Extract the (X, Y) coordinate from the center of the cell holding the provided text.  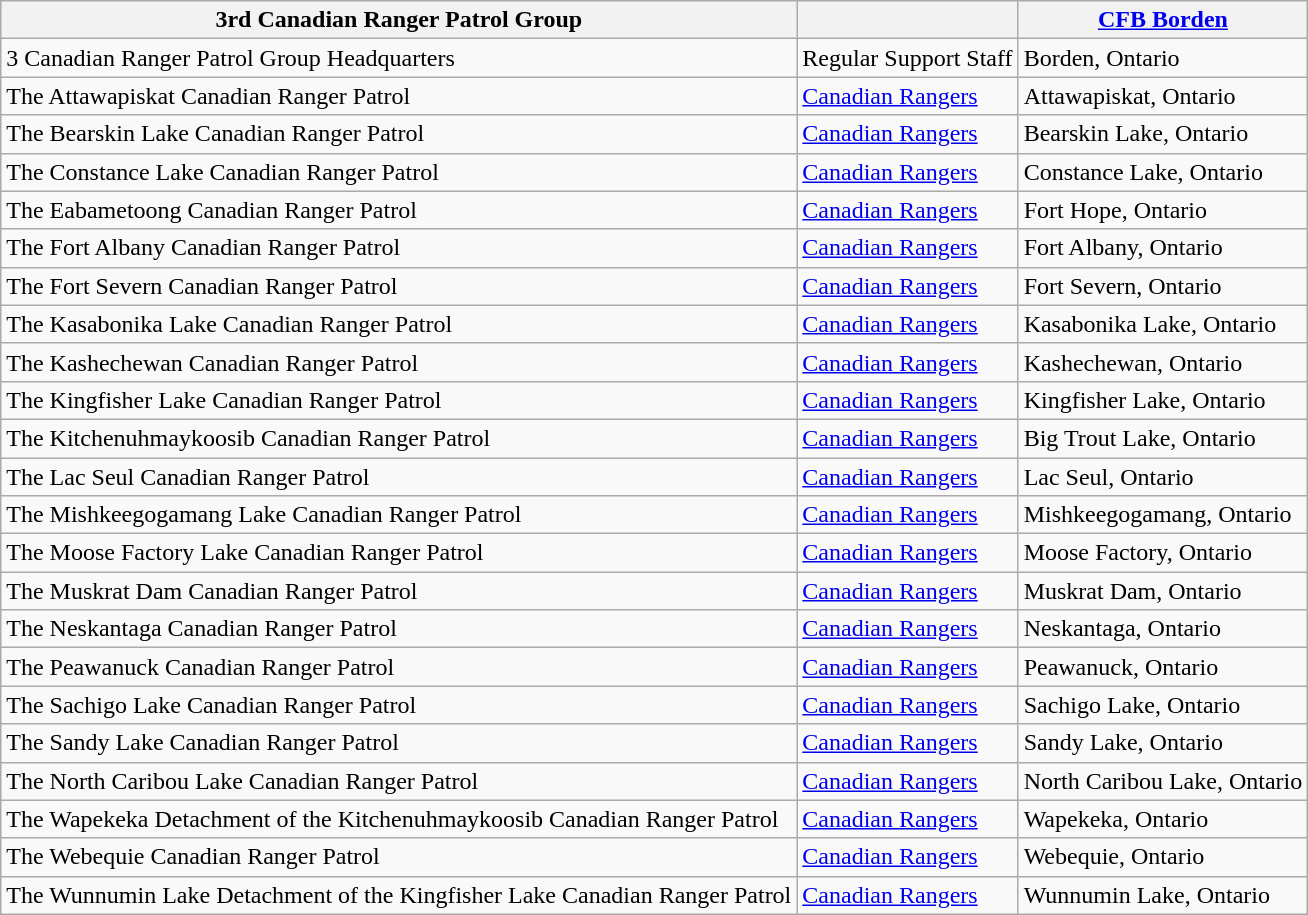
The Constance Lake Canadian Ranger Patrol (399, 172)
The Lac Seul Canadian Ranger Patrol (399, 477)
Sandy Lake, Ontario (1163, 743)
3 Canadian Ranger Patrol Group Headquarters (399, 58)
Wapekeka, Ontario (1163, 819)
Mishkeegogamang, Ontario (1163, 515)
Kasabonika Lake, Ontario (1163, 324)
The Kitchenuhmaykoosib Canadian Ranger Patrol (399, 438)
The Mishkeegogamang Lake Canadian Ranger Patrol (399, 515)
Neskantaga, Ontario (1163, 629)
3rd Canadian Ranger Patrol Group (399, 20)
The Wunnumin Lake Detachment of the Kingfisher Lake Canadian Ranger Patrol (399, 895)
Borden, Ontario (1163, 58)
Constance Lake, Ontario (1163, 172)
The Eabametoong Canadian Ranger Patrol (399, 210)
Fort Severn, Ontario (1163, 286)
Kashechewan, Ontario (1163, 362)
Big Trout Lake, Ontario (1163, 438)
The Peawanuck Canadian Ranger Patrol (399, 667)
Peawanuck, Ontario (1163, 667)
The Wapekeka Detachment of the Kitchenuhmaykoosib Canadian Ranger Patrol (399, 819)
The Sandy Lake Canadian Ranger Patrol (399, 743)
Muskrat Dam, Ontario (1163, 591)
Fort Hope, Ontario (1163, 210)
The Bearskin Lake Canadian Ranger Patrol (399, 134)
The Muskrat Dam Canadian Ranger Patrol (399, 591)
The Fort Severn Canadian Ranger Patrol (399, 286)
The Webequie Canadian Ranger Patrol (399, 857)
North Caribou Lake, Ontario (1163, 781)
The Moose Factory Lake Canadian Ranger Patrol (399, 553)
Kingfisher Lake, Ontario (1163, 400)
The Sachigo Lake Canadian Ranger Patrol (399, 705)
The Kasabonika Lake Canadian Ranger Patrol (399, 324)
Attawapiskat, Ontario (1163, 96)
The North Caribou Lake Canadian Ranger Patrol (399, 781)
Moose Factory, Ontario (1163, 553)
Webequie, Ontario (1163, 857)
The Fort Albany Canadian Ranger Patrol (399, 248)
Wunnumin Lake, Ontario (1163, 895)
The Kashechewan Canadian Ranger Patrol (399, 362)
Sachigo Lake, Ontario (1163, 705)
CFB Borden (1163, 20)
The Kingfisher Lake Canadian Ranger Patrol (399, 400)
The Neskantaga Canadian Ranger Patrol (399, 629)
Fort Albany, Ontario (1163, 248)
Lac Seul, Ontario (1163, 477)
The Attawapiskat Canadian Ranger Patrol (399, 96)
Bearskin Lake, Ontario (1163, 134)
Regular Support Staff (908, 58)
